Return (x, y) of the center of cell containing provided text 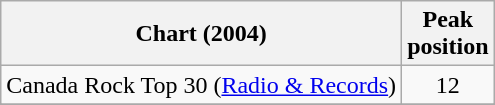
Peakposition (448, 34)
Chart (2004) (202, 34)
Canada Rock Top 30 (Radio & Records) (202, 85)
12 (448, 85)
